Locate the cell with the specified text and output its [x, y] center coordinate. 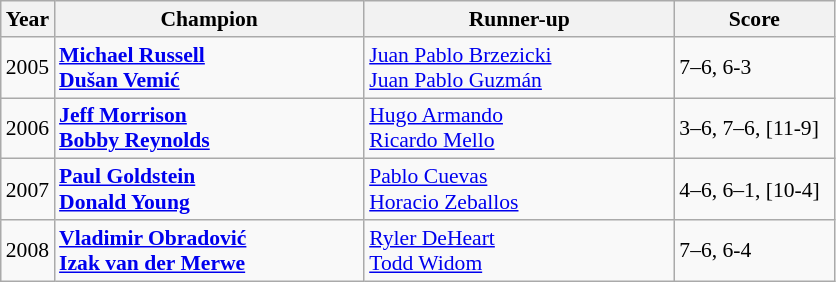
Michael Russell Dušan Vemić [209, 68]
2005 [28, 68]
Score [754, 19]
Juan Pablo Brzezicki Juan Pablo Guzmán [519, 68]
7–6, 6-3 [754, 68]
Paul Goldstein Donald Young [209, 190]
Champion [209, 19]
Runner-up [519, 19]
Jeff Morrison Bobby Reynolds [209, 128]
2008 [28, 250]
2006 [28, 128]
Ryler DeHeart Todd Widom [519, 250]
Hugo Armando Ricardo Mello [519, 128]
Vladimir Obradović Izak van der Merwe [209, 250]
3–6, 7–6, [11-9] [754, 128]
Year [28, 19]
2007 [28, 190]
4–6, 6–1, [10-4] [754, 190]
7–6, 6-4 [754, 250]
Pablo Cuevas Horacio Zeballos [519, 190]
